Scan for the cell matching the given text and deliver its (X, Y) coordinate at center. 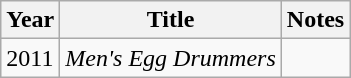
Title (171, 20)
Year (30, 20)
2011 (30, 58)
Men's Egg Drummers (171, 58)
Notes (315, 20)
